Extract the [X, Y] coordinate from the center of the cell holding the provided text.  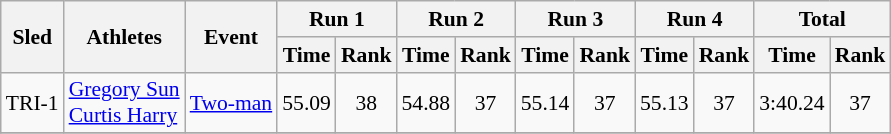
Sled [32, 36]
Run 4 [694, 19]
3:40.24 [792, 102]
Two-man [232, 102]
55.14 [546, 102]
Run 3 [576, 19]
38 [366, 102]
Athletes [124, 36]
Total [822, 19]
Event [232, 36]
TRI-1 [32, 102]
54.88 [426, 102]
Run 2 [456, 19]
Gregory SunCurtis Harry [124, 102]
Run 1 [336, 19]
55.09 [306, 102]
55.13 [664, 102]
